Pinpoint the cell where the given text exists, returning its (x, y) midpoint coordinate. 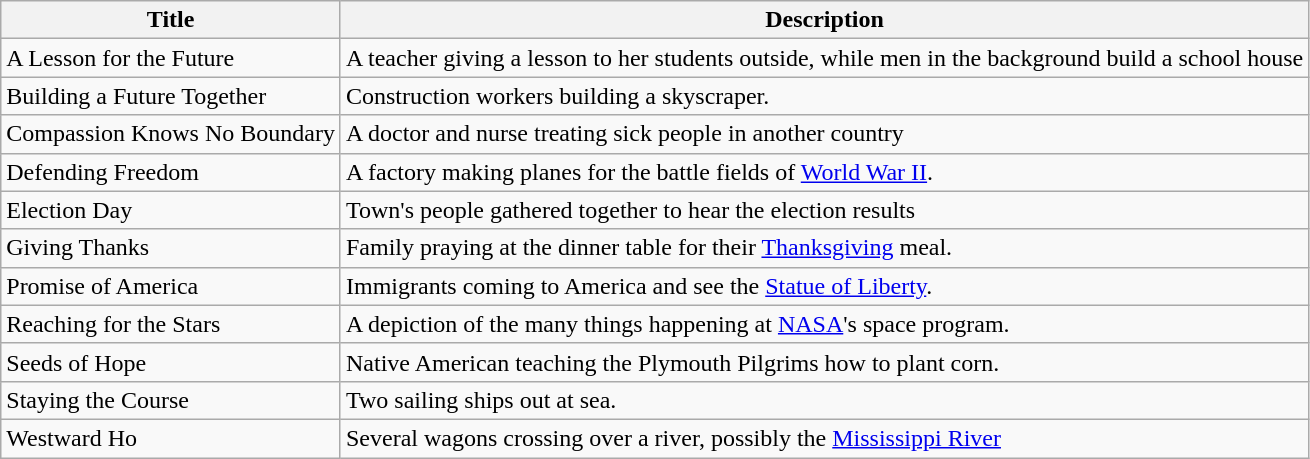
Native American teaching the Plymouth Pilgrims how to plant corn. (824, 362)
A factory making planes for the battle fields of World War II. (824, 172)
Compassion Knows No Boundary (171, 134)
Town's people gathered together to hear the election results (824, 210)
Election Day (171, 210)
Building a Future Together (171, 96)
Seeds of Hope (171, 362)
Family praying at the dinner table for their Thanksgiving meal. (824, 248)
Defending Freedom (171, 172)
Reaching for the Stars (171, 324)
A depiction of the many things happening at NASA's space program. (824, 324)
A doctor and nurse treating sick people in another country (824, 134)
Westward Ho (171, 438)
Construction workers building a skyscraper. (824, 96)
Staying the Course (171, 400)
Description (824, 20)
A teacher giving a lesson to her students outside, while men in the background build a school house (824, 58)
Two sailing ships out at sea. (824, 400)
Several wagons crossing over a river, possibly the Mississippi River (824, 438)
A Lesson for the Future (171, 58)
Giving Thanks (171, 248)
Promise of America (171, 286)
Title (171, 20)
Immigrants coming to America and see the Statue of Liberty. (824, 286)
